Return (X, Y) of the center of cell containing provided text 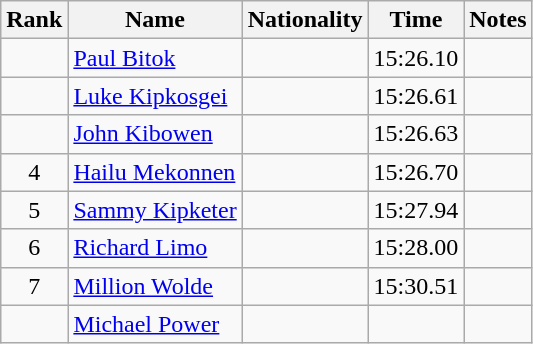
Rank (34, 20)
15:26.70 (416, 172)
Sammy Kipketer (155, 210)
Notes (498, 20)
Richard Limo (155, 248)
Hailu Mekonnen (155, 172)
4 (34, 172)
John Kibowen (155, 134)
15:26.63 (416, 134)
7 (34, 286)
Luke Kipkosgei (155, 96)
Nationality (305, 20)
Million Wolde (155, 286)
Michael Power (155, 324)
15:28.00 (416, 248)
Time (416, 20)
Name (155, 20)
15:27.94 (416, 210)
Paul Bitok (155, 58)
6 (34, 248)
15:26.61 (416, 96)
5 (34, 210)
15:30.51 (416, 286)
15:26.10 (416, 58)
